Scan for the cell matching the given text and deliver its (X, Y) coordinate at center. 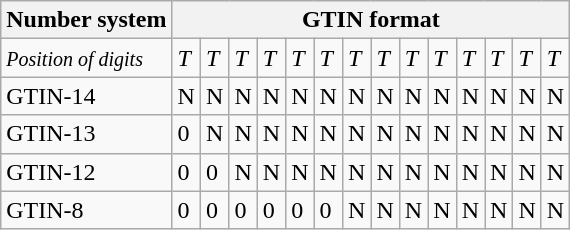
GTIN-8 (86, 210)
GTIN-13 (86, 134)
GTIN-14 (86, 96)
Number system (86, 20)
GTIN format (371, 20)
Position of digits (86, 58)
GTIN-12 (86, 172)
